Scan for the cell matching the given text and deliver its [X, Y] coordinate at center. 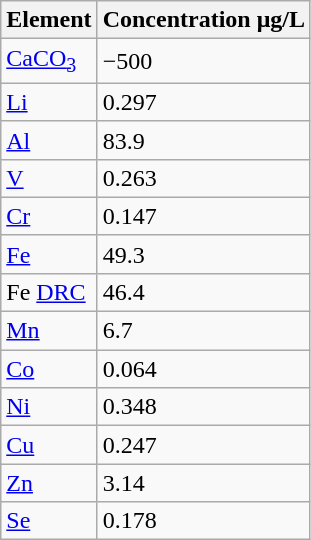
Ni [49, 407]
CaCO3 [49, 61]
V [49, 178]
46.4 [204, 292]
0.247 [204, 445]
Al [49, 140]
0.263 [204, 178]
Concentration μg/L [204, 20]
Zn [49, 483]
6.7 [204, 331]
0.297 [204, 102]
0.178 [204, 521]
0.064 [204, 369]
Fe [49, 254]
0.147 [204, 216]
3.14 [204, 483]
Se [49, 521]
83.9 [204, 140]
Cr [49, 216]
Element [49, 20]
Li [49, 102]
49.3 [204, 254]
Co [49, 369]
Cu [49, 445]
−500 [204, 61]
0.348 [204, 407]
Mn [49, 331]
Fe DRC [49, 292]
